Capture the cell that displays the provided text and extract its [x, y] central coordinate. 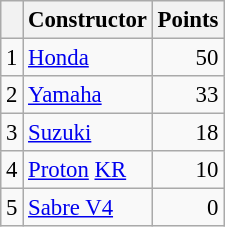
5 [12, 208]
Suzuki [88, 133]
Points [188, 20]
Proton KR [88, 170]
0 [188, 208]
Sabre V4 [88, 208]
Yamaha [88, 95]
4 [12, 170]
3 [12, 133]
50 [188, 58]
1 [12, 58]
10 [188, 170]
Honda [88, 58]
Constructor [88, 20]
18 [188, 133]
33 [188, 95]
2 [12, 95]
